Return (X, Y) of the center of cell containing provided text 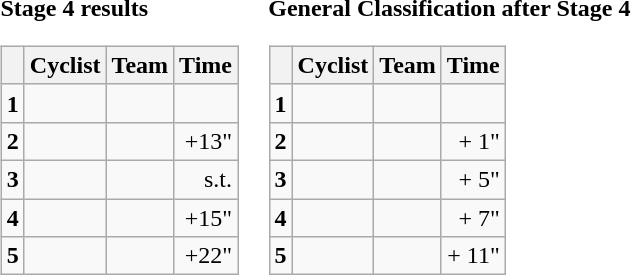
+13" (206, 141)
+ 7" (473, 217)
+ 11" (473, 256)
+22" (206, 256)
s.t. (206, 179)
+ 5" (473, 179)
+15" (206, 217)
+ 1" (473, 141)
